For the text-containing cell, return its midpoint in [X, Y] coordinate format. 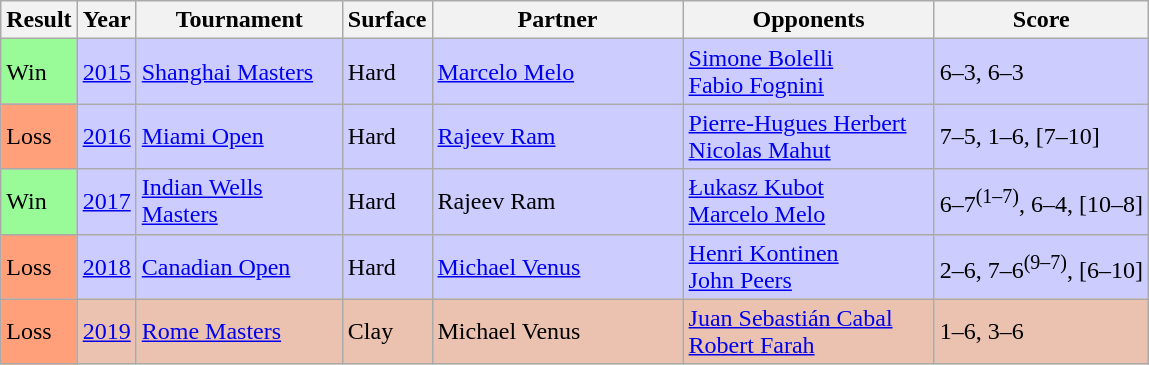
2019 [106, 332]
6–7(1–7), 6–4, [10–8] [1041, 202]
Simone Bolelli Fabio Fognini [808, 72]
7–5, 1–6, [7–10] [1041, 136]
Result [39, 20]
Shanghai Masters [239, 72]
2017 [106, 202]
Rome Masters [239, 332]
2–6, 7–6(9–7), [6–10] [1041, 266]
Pierre-Hugues Herbert Nicolas Mahut [808, 136]
Łukasz Kubot Marcelo Melo [808, 202]
1–6, 3–6 [1041, 332]
Clay [387, 332]
Opponents [808, 20]
Canadian Open [239, 266]
Score [1041, 20]
Marcelo Melo [558, 72]
Miami Open [239, 136]
Tournament [239, 20]
Henri Kontinen John Peers [808, 266]
Juan Sebastián Cabal Robert Farah [808, 332]
Surface [387, 20]
6–3, 6–3 [1041, 72]
Year [106, 20]
2016 [106, 136]
Indian Wells Masters [239, 202]
Partner [558, 20]
2018 [106, 266]
2015 [106, 72]
